Capture the cell that displays the provided text and extract its (X, Y) central coordinate. 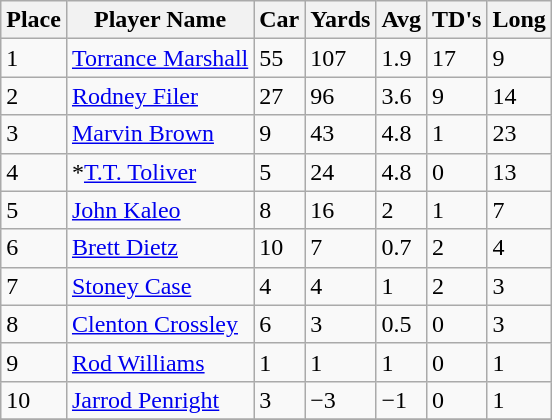
Place (34, 20)
107 (340, 58)
Car (280, 20)
Rod Williams (160, 362)
Torrance Marshall (160, 58)
*T.T. Toliver (160, 172)
16 (340, 210)
43 (340, 134)
17 (457, 58)
13 (519, 172)
−3 (340, 400)
Rodney Filer (160, 96)
14 (519, 96)
1.9 (402, 58)
Marvin Brown (160, 134)
24 (340, 172)
Player Name (160, 20)
0.5 (402, 324)
23 (519, 134)
0.7 (402, 248)
Clenton Crossley (160, 324)
96 (340, 96)
55 (280, 58)
Stoney Case (160, 286)
3.6 (402, 96)
Avg (402, 20)
−1 (402, 400)
Long (519, 20)
27 (280, 96)
Jarrod Penright (160, 400)
John Kaleo (160, 210)
Yards (340, 20)
TD's (457, 20)
Brett Dietz (160, 248)
